Identify which cell holds the provided text, then report its [X, Y] central coordinate. 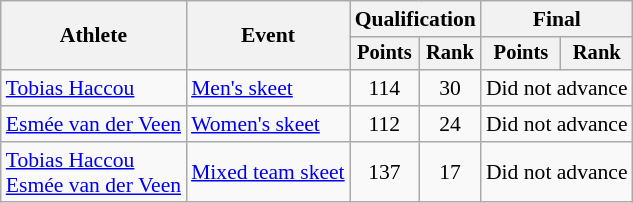
24 [450, 124]
Men's skeet [268, 88]
Athlete [94, 36]
Final [557, 19]
114 [384, 88]
137 [384, 172]
Mixed team skeet [268, 172]
Tobias HaccouEsmée van der Veen [94, 172]
Women's skeet [268, 124]
Qualification [416, 19]
Tobias Haccou [94, 88]
Event [268, 36]
112 [384, 124]
17 [450, 172]
30 [450, 88]
Esmée van der Veen [94, 124]
